Detect which cell encompasses the target text, then output its (x, y) center coordinate. 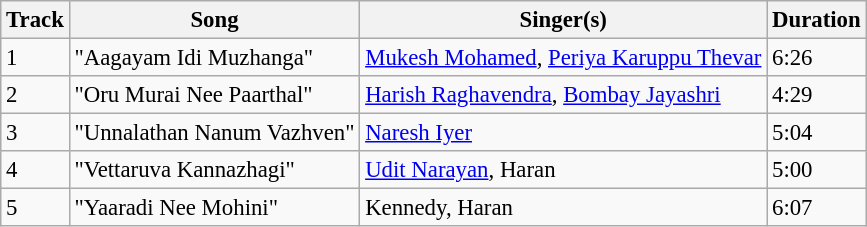
Udit Narayan, Haran (564, 170)
1 (35, 58)
Song (214, 20)
5:04 (816, 133)
Duration (816, 20)
4 (35, 170)
Harish Raghavendra, Bombay Jayashri (564, 95)
6:26 (816, 58)
"Oru Murai Nee Paarthal" (214, 95)
"Vettaruva Kannazhagi" (214, 170)
5 (35, 208)
Track (35, 20)
6:07 (816, 208)
"Unnalathan Nanum Vazhven" (214, 133)
Mukesh Mohamed, Periya Karuppu Thevar (564, 58)
4:29 (816, 95)
2 (35, 95)
3 (35, 133)
"Yaaradi Nee Mohini" (214, 208)
Singer(s) (564, 20)
"Aagayam Idi Muzhanga" (214, 58)
5:00 (816, 170)
Naresh Iyer (564, 133)
Kennedy, Haran (564, 208)
